Locate the cell with the specified text and output its [X, Y] center coordinate. 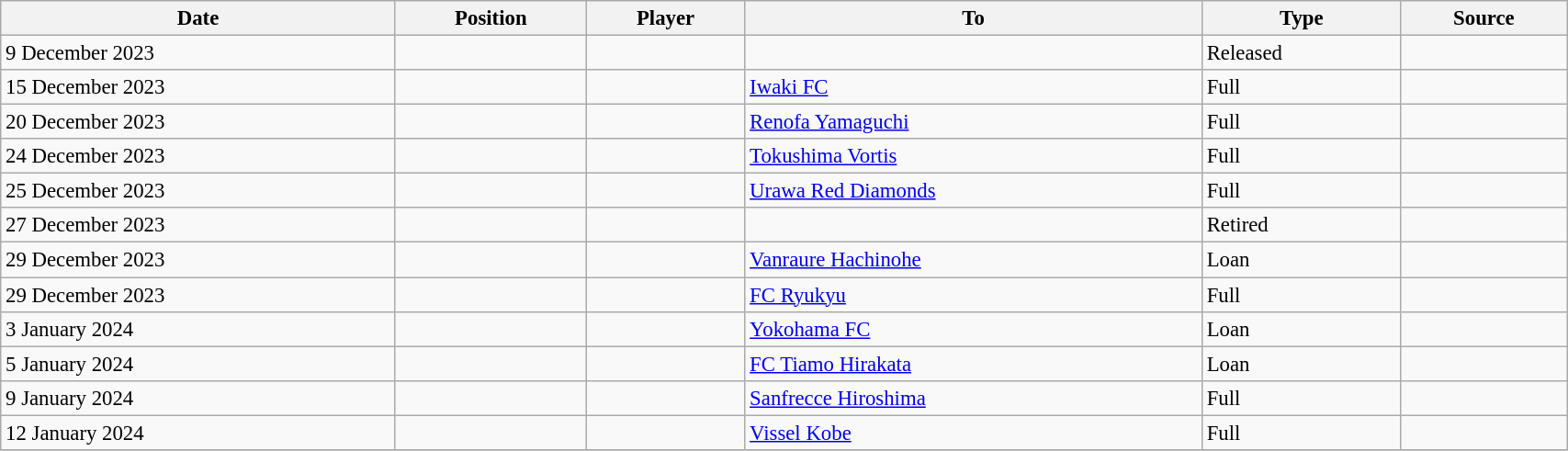
25 December 2023 [198, 191]
20 December 2023 [198, 122]
9 January 2024 [198, 398]
15 December 2023 [198, 87]
Date [198, 18]
Player [665, 18]
To [974, 18]
27 December 2023 [198, 225]
12 January 2024 [198, 433]
Sanfrecce Hiroshima [974, 398]
Yokohama FC [974, 329]
Renofa Yamaguchi [974, 122]
Iwaki FC [974, 87]
Tokushima Vortis [974, 156]
Type [1301, 18]
Retired [1301, 225]
Urawa Red Diamonds [974, 191]
FC Ryukyu [974, 295]
Vanraure Hachinohe [974, 260]
Position [491, 18]
Released [1301, 53]
Source [1483, 18]
Vissel Kobe [974, 433]
5 January 2024 [198, 364]
24 December 2023 [198, 156]
9 December 2023 [198, 53]
3 January 2024 [198, 329]
FC Tiamo Hirakata [974, 364]
